Search for the cell housing the specified text and yield its (x, y) center coordinate. 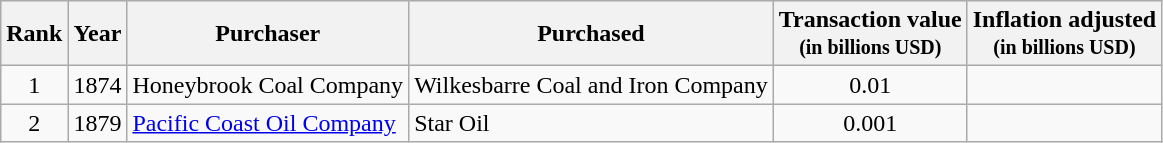
Transaction value(in billions USD) (870, 34)
Purchaser (268, 34)
1879 (98, 123)
Honeybrook Coal Company (268, 85)
Year (98, 34)
Inflation adjusted(in billions USD) (1064, 34)
Rank (34, 34)
1874 (98, 85)
Purchased (592, 34)
2 (34, 123)
Star Oil (592, 123)
0.01 (870, 85)
Pacific Coast Oil Company (268, 123)
0.001 (870, 123)
1 (34, 85)
Wilkesbarre Coal and Iron Company (592, 85)
